Output the (X, Y) coordinate of the center of the cell containing the given text.  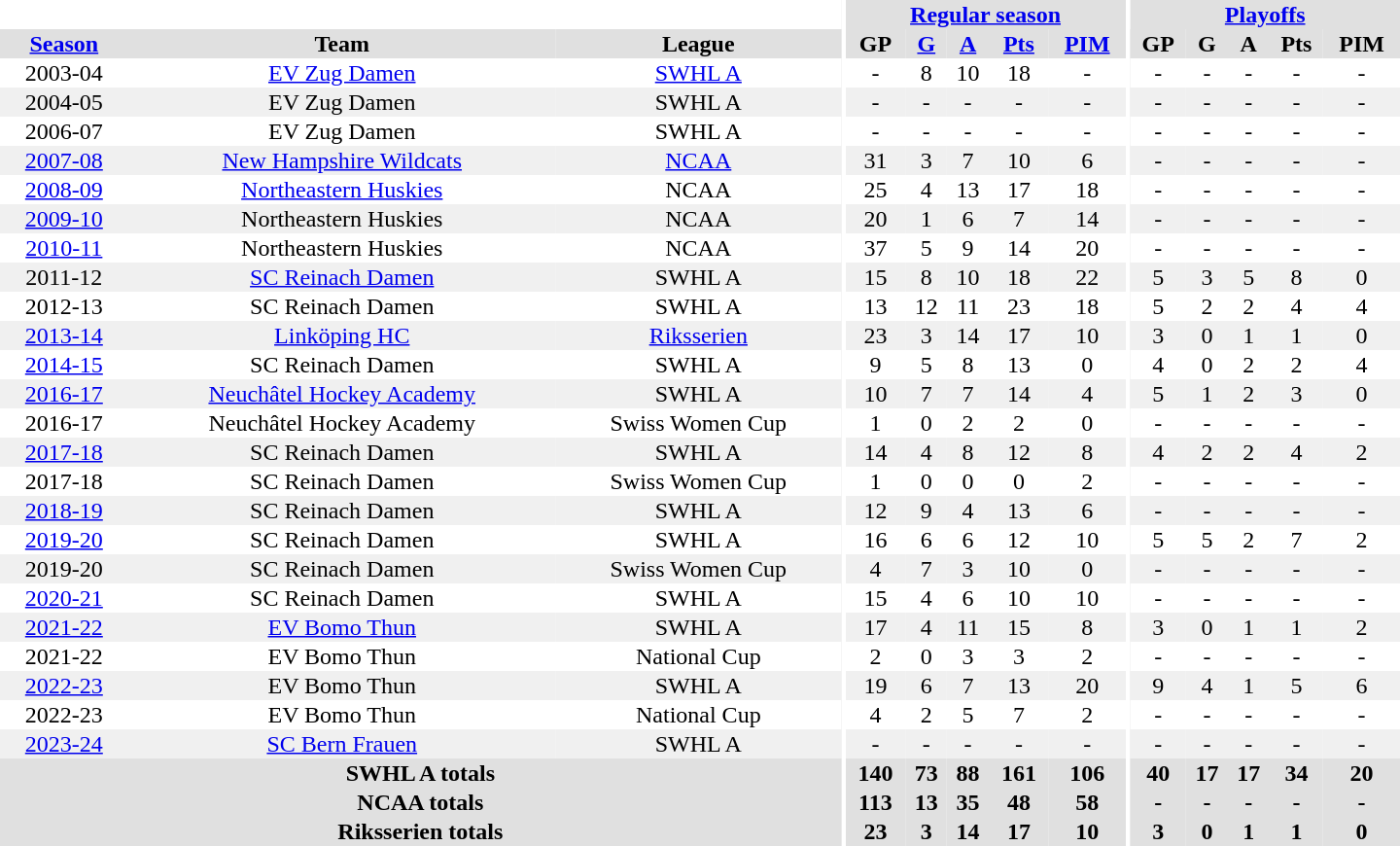
2011-12 (64, 277)
2006-07 (64, 131)
Team (342, 44)
73 (926, 773)
SWHL A totals (420, 773)
2003-04 (64, 73)
106 (1087, 773)
2010-11 (64, 248)
88 (968, 773)
2008-09 (64, 190)
2013-14 (64, 335)
2004-05 (64, 102)
New Hampshire Wildcats (342, 160)
Season (64, 44)
19 (876, 686)
2018-19 (64, 511)
34 (1297, 773)
25 (876, 190)
SC Bern Frauen (342, 744)
Riksserien totals (420, 831)
Riksserien (698, 335)
2014-15 (64, 365)
2009-10 (64, 219)
2007-08 (64, 160)
League (698, 44)
22 (1087, 277)
58 (1087, 802)
2020-21 (64, 598)
35 (968, 802)
2023-24 (64, 744)
NCAA totals (420, 802)
48 (1019, 802)
16 (876, 540)
Regular season (986, 15)
113 (876, 802)
40 (1158, 773)
Playoffs (1265, 15)
2012-13 (64, 306)
37 (876, 248)
161 (1019, 773)
Linköping HC (342, 335)
31 (876, 160)
140 (876, 773)
